Identify which cell holds the provided text, then report its (X, Y) central coordinate. 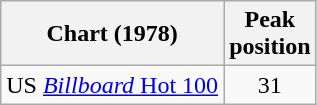
Chart (1978) (112, 34)
US Billboard Hot 100 (112, 85)
Peakposition (270, 34)
31 (270, 85)
